Return [x, y] of the center of cell containing provided text 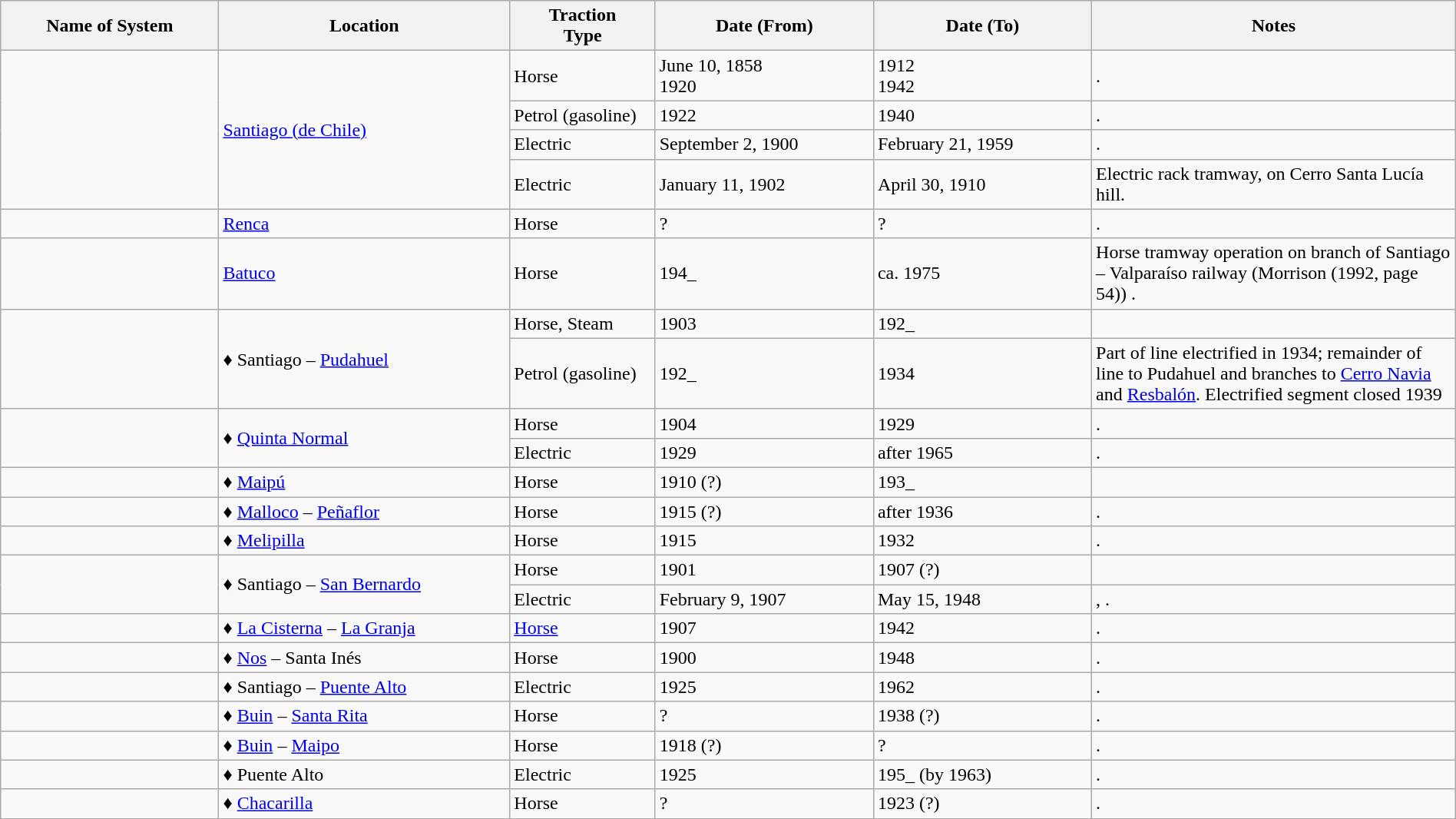
after 1965 [982, 453]
♦ Maipú [364, 482]
ca. 1975 [982, 274]
194_ [764, 274]
1900 [764, 658]
TractionType [582, 26]
Horse, Steam [582, 323]
♦ Santiago – San Bernardo [364, 585]
1915 (?) [764, 511]
1940 [982, 115]
Renca [364, 224]
after 1936 [982, 511]
♦ Quinta Normal [364, 438]
193_ [982, 482]
♦ Malloco – Peñaflor [364, 511]
♦ Puente Alto [364, 774]
♦ Santiago – Puente Alto [364, 687]
1932 [982, 541]
♦ Nos – Santa Inés [364, 658]
Notes [1274, 26]
♦ La Cisterna – La Granja [364, 628]
February 21, 1959 [982, 144]
1901 [764, 570]
1942 [982, 628]
February 9, 1907 [764, 599]
♦ Chacarilla [364, 804]
1910 (?) [764, 482]
Santiago (de Chile) [364, 130]
♦ Buin – Santa Rita [364, 716]
April 30, 1910 [982, 184]
1903 [764, 323]
♦ Santiago – Pudahuel [364, 359]
19121942 [982, 75]
1962 [982, 687]
1934 [982, 373]
September 2, 1900 [764, 144]
Horse tramway operation on branch of Santiago – Valparaíso railway (Morrison (1992, page 54)) . [1274, 274]
1907 (?) [982, 570]
1918 (?) [764, 745]
Batuco [364, 274]
Date (From) [764, 26]
1922 [764, 115]
1907 [764, 628]
♦ Melipilla [364, 541]
1948 [982, 658]
195_ (by 1963) [982, 774]
Location [364, 26]
Name of System [110, 26]
Date (To) [982, 26]
Electric rack tramway, on Cerro Santa Lucía hill. [1274, 184]
June 10, 18581920 [764, 75]
1938 (?) [982, 716]
January 11, 1902 [764, 184]
1923 (?) [982, 804]
, . [1274, 599]
Part of line electrified in 1934; remainder of line to Pudahuel and branches to Cerro Navia and Resbalón. Electrified segment closed 1939 [1274, 373]
1904 [764, 423]
1915 [764, 541]
♦ Buin – Maipo [364, 745]
May 15, 1948 [982, 599]
